Identify which cell holds the provided text, then report its [x, y] central coordinate. 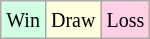
Win [24, 20]
Draw [72, 20]
Loss [126, 20]
